Provide the (x, y) coordinate of the cell's center where the given text is located.  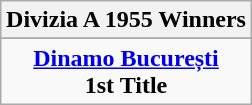
Dinamo București1st Title (126, 72)
Divizia A 1955 Winners (126, 20)
